Provide the [X, Y] coordinate of the cell's center where the given text is located.  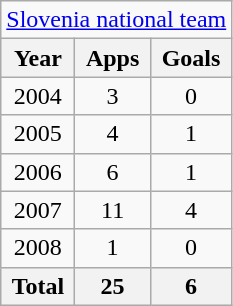
3 [112, 96]
2004 [38, 96]
2005 [38, 134]
2008 [38, 248]
11 [112, 210]
Apps [112, 58]
Goals [191, 58]
2006 [38, 172]
2007 [38, 210]
Year [38, 58]
Slovenia national team [116, 20]
25 [112, 286]
Total [38, 286]
